For the text-containing cell, return its midpoint in [X, Y] coordinate format. 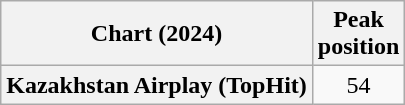
Chart (2024) [157, 34]
Kazakhstan Airplay (TopHit) [157, 85]
Peakposition [358, 34]
54 [358, 85]
